Locate the cell with the specified text and output its [X, Y] center coordinate. 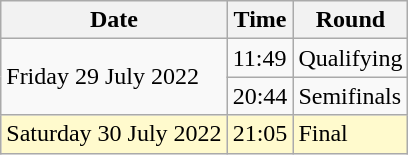
Round [350, 20]
Qualifying [350, 58]
21:05 [260, 134]
Date [114, 20]
Semifinals [350, 96]
Saturday 30 July 2022 [114, 134]
20:44 [260, 96]
11:49 [260, 58]
Friday 29 July 2022 [114, 77]
Final [350, 134]
Time [260, 20]
